Search for the cell housing the specified text and yield its (X, Y) center coordinate. 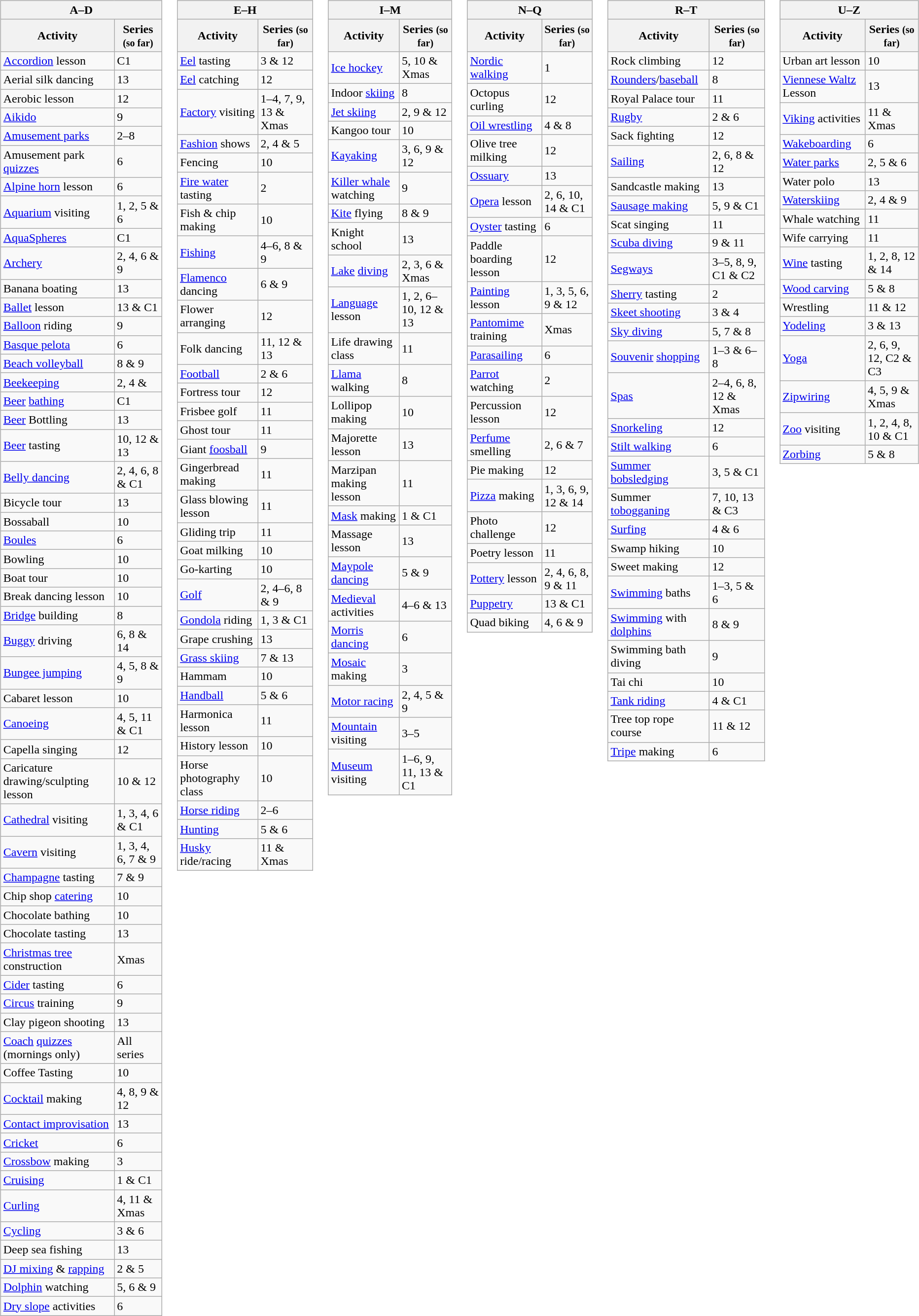
Goat milking (218, 551)
Bungee jumping (57, 673)
Swamp hiking (659, 548)
Viking activities (822, 118)
Swimming with dolphins (659, 624)
Maypole dancing (364, 573)
5, 7 & 8 (737, 331)
Mosaic making (364, 670)
Football (218, 374)
Buggy driving (57, 641)
N–Q (530, 10)
Language lesson (364, 310)
Capella singing (57, 749)
Amusement parks (57, 136)
6, 8 & 14 (138, 641)
Llama walking (364, 381)
Sack fighting (659, 136)
Marzipan making lesson (364, 483)
Tai chi (659, 682)
Opera lesson (505, 201)
All series (138, 1047)
Accordion lesson (57, 61)
DJ mixing & rapping (57, 1269)
History lesson (218, 746)
7, 10, 13 & C3 (737, 504)
Fencing (218, 163)
Horse photography class (218, 778)
2, 5 & 6 (892, 163)
Eel tasting (218, 61)
4, 11 & Xmas (138, 1205)
Water polo (822, 181)
Spas (659, 395)
Zorbing (822, 454)
Clay pigeon shooting (57, 1022)
Bicycle tour (57, 503)
Ghost tour (218, 430)
3–5 (426, 734)
Balloon riding (57, 326)
Bridge building (57, 615)
Gliding trip (218, 532)
2, 4, 6, 8, 9 & 11 (567, 578)
1 (567, 67)
Massage lesson (364, 540)
2, 4, 6, 8 & C1 (138, 477)
Sausage making (659, 206)
Jet skiing (364, 112)
Giant foosball (218, 449)
Motor racing (364, 701)
Fashion shows (218, 144)
Summer tobogganing (659, 504)
A–D (81, 10)
Gondola riding (218, 620)
Museum visiting (364, 772)
Deep sea fishing (57, 1250)
Ossuary (505, 176)
Wife carrying (822, 238)
Champagne tasting (57, 878)
Nordic walking (505, 67)
Amusement park quizzes (57, 162)
Whale watching (822, 219)
2–8 (138, 136)
Crossbow making (57, 1161)
Cathedral visiting (57, 819)
1–6, 9, 11, 13 & C1 (426, 772)
1, 2, 4, 8, 10 & C1 (892, 429)
Cycling (57, 1231)
Flamenco dancing (218, 284)
1, 3, 5, 6, 9 & 12 (567, 298)
Swimming bath diving (659, 657)
Pottery lesson (505, 578)
3 & 6 (138, 1231)
4, 5, 9 & Xmas (892, 396)
Sweet making (659, 567)
Cruising (57, 1180)
Parrot watching (505, 381)
7 & 13 (285, 658)
Ice hockey (364, 67)
3 & 13 (892, 326)
10, 12 & 13 (138, 445)
Painting lesson (505, 298)
Kangoo tour (364, 131)
Snorkeling (659, 427)
Beer bathing (57, 401)
Medieval activities (364, 605)
5 & 9 (426, 573)
Canoeing (57, 724)
Beekeeping (57, 382)
2, 4, 6 & 9 (138, 263)
Scat singing (659, 224)
2, 4 & 9 (892, 200)
Glass blowing lesson (218, 506)
Beer Bottling (57, 420)
3 & 4 (737, 313)
9 & 11 (737, 243)
Boat tour (57, 578)
Beer tasting (57, 445)
2–6 (285, 810)
Percussion lesson (505, 412)
2, 4–6, 8 & 9 (285, 595)
R–T (686, 10)
Killer whale watching (364, 188)
Harmonica lesson (218, 721)
1–4, 7, 9, 13 & Xmas (285, 111)
Urban art lesson (822, 61)
Puppetry (505, 604)
Surfing (659, 530)
Olive tree milking (505, 151)
Sherry tasting (659, 294)
Christmas tree construction (57, 960)
Lake diving (364, 271)
2, 6, 9, 12, C2 & C3 (892, 358)
5, 10 & Xmas (426, 67)
Mountain visiting (364, 734)
1, 2, 8, 12 & 14 (892, 263)
4 & C1 (737, 701)
4 & 8 (567, 125)
Photo challenge (505, 528)
Summer bobsledging (659, 471)
Rounders/baseball (659, 79)
1–3, 5 & 6 (737, 593)
Rugby (659, 117)
Zipwiring (822, 396)
Cocktail making (57, 1099)
2, 3, 6 & Xmas (426, 271)
3, 6, 9 & 12 (426, 156)
Contact improvisation (57, 1124)
E–H (246, 10)
Swimming baths (659, 593)
11, 12 & 13 (285, 348)
1, 2, 6–10, 12 & 13 (426, 310)
Caricature drawing/sculpting lesson (57, 781)
Wine tasting (822, 263)
1–3 & 6–8 (737, 357)
Segways (659, 268)
1, 3, 4, 6, 7 & 9 (138, 852)
Golf (218, 595)
Chip shop catering (57, 896)
Paddle boarding lesson (505, 259)
I–M (390, 10)
Zoo visiting (822, 429)
Gingerbread making (218, 474)
1, 3, 4, 6 & C1 (138, 819)
Break dancing lesson (57, 597)
Beach volleyball (57, 363)
Oil wrestling (505, 125)
Mask making (364, 515)
Poetry lesson (505, 553)
Hammam (218, 676)
Frisbee golf (218, 411)
Yoga (822, 358)
Basque pelota (57, 345)
Dry slope activities (57, 1306)
Fishing (218, 252)
Wakeboarding (822, 144)
6 & 9 (285, 284)
Quad biking (505, 623)
4, 6 & 9 (567, 623)
Dolphin watching (57, 1287)
Yodeling (822, 326)
Circus training (57, 1003)
Husky ride/racing (218, 854)
Horse riding (218, 810)
3–5, 8, 9, C1 & C2 (737, 268)
Kite flying (364, 213)
4, 5, 8 & 9 (138, 673)
Rock climbing (659, 61)
Archery (57, 263)
Folk dancing (218, 348)
2, 6, 10, 14 & C1 (567, 201)
Morris dancing (364, 637)
Souvenir shopping (659, 357)
Octopus curling (505, 100)
Aerial silk dancing (57, 79)
Life drawing class (364, 348)
4, 8, 9 & 12 (138, 1099)
Kayaking (364, 156)
Aikido (57, 117)
Boules (57, 540)
Go-karting (218, 569)
Stilt walking (659, 446)
Cricket (57, 1142)
Cavern visiting (57, 852)
Sky diving (659, 331)
2, 4, 5 & 9 (426, 701)
1, 2, 5 & 6 (138, 212)
Coach quizzes (mornings only) (57, 1047)
4–6, 8 & 9 (285, 252)
5, 9 & C1 (737, 206)
Chocolate bathing (57, 915)
4–6 & 13 (426, 605)
Fire water tasting (218, 188)
Parasailing (505, 355)
Tank riding (659, 701)
Royal Palace tour (659, 98)
3 & 12 (285, 61)
Fish & chip making (218, 220)
Oyster tasting (505, 227)
3, 5 & C1 (737, 471)
2 & 5 (138, 1269)
Water parks (822, 163)
Coffee Tasting (57, 1073)
5, 6 & 9 (138, 1287)
Skeet shooting (659, 313)
Banana boating (57, 288)
Alpine horn lesson (57, 187)
Tree top rope course (659, 726)
Sandcastle making (659, 187)
2–4, 6, 8, 12 & Xmas (737, 395)
Pie making (505, 470)
Factory visiting (218, 111)
Pantomime training (505, 329)
Flower arranging (218, 317)
Hunting (218, 829)
4 & 6 (737, 530)
Fortress tour (218, 392)
Knight school (364, 239)
Curling (57, 1205)
2, 9 & 12 (426, 112)
7 & 9 (138, 878)
Cider tasting (57, 985)
Viennese Waltz Lesson (822, 86)
Aerobic lesson (57, 98)
Majorette lesson (364, 445)
Sailing (659, 162)
10 & 12 (138, 781)
Wrestling (822, 307)
1, 3, 6, 9, 12 & 14 (567, 495)
Wood carving (822, 288)
U–Z (849, 10)
Chocolate tasting (57, 934)
Eel catching (218, 79)
Pizza making (505, 495)
1, 3 & C1 (285, 620)
Lollipop making (364, 412)
Aquarium visiting (57, 212)
2, 4 & (138, 382)
Belly dancing (57, 477)
Bowling (57, 559)
Handball (218, 695)
AquaSpheres (57, 238)
Tripe making (659, 751)
2, 6, 8 & 12 (737, 162)
2, 4 & 5 (285, 144)
Ballet lesson (57, 307)
Indoor skiing (364, 93)
2, 6 & 7 (567, 445)
Waterskiing (822, 200)
Perfume smelling (505, 445)
4, 5, 11 & C1 (138, 724)
Grass skiing (218, 658)
Scuba diving (659, 243)
Grape crushing (218, 639)
Cabaret lesson (57, 698)
Bossaball (57, 522)
